Detect which cell encompasses the target text, then output its [x, y] center coordinate. 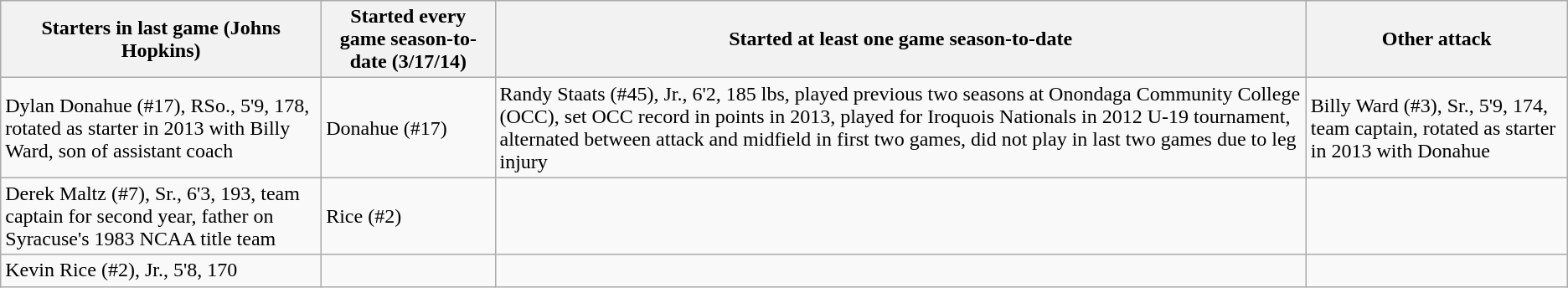
Dylan Donahue (#17), RSo., 5'9, 178, rotated as starter in 2013 with Billy Ward, son of assistant coach [161, 127]
Other attack [1436, 39]
Rice (#2) [409, 216]
Kevin Rice (#2), Jr., 5'8, 170 [161, 270]
Donahue (#17) [409, 127]
Starters in last game (Johns Hopkins) [161, 39]
Derek Maltz (#7), Sr., 6'3, 193, team captain for second year, father on Syracuse's 1983 NCAA title team [161, 216]
Billy Ward (#3), Sr., 5'9, 174, team captain, rotated as starter in 2013 with Donahue [1436, 127]
Started every game season-to-date (3/17/14) [409, 39]
Started at least one game season-to-date [900, 39]
